Identify which cell holds the provided text, then report its [x, y] central coordinate. 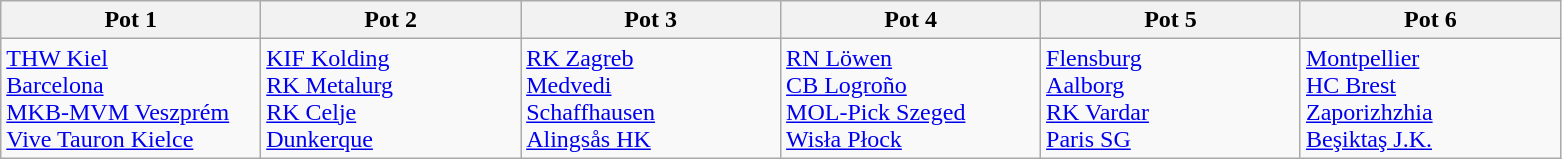
Pot 2 [391, 20]
Montpellier HC Brest Zaporizhzhia Beşiktaş J.K. [1430, 98]
Pot 3 [651, 20]
RN Löwen CB Logroño MOL-Pick Szeged Wisła Płock [911, 98]
Pot 5 [1171, 20]
Flensburg Aalborg RK Vardar Paris SG [1171, 98]
Pot 1 [131, 20]
RK Zagreb Medvedi Schaffhausen Alingsås HK [651, 98]
THW Kiel Barcelona MKB-MVM Veszprém Vive Tauron Kielce [131, 98]
KIF Kolding RK Metalurg RK Celje Dunkerque [391, 98]
Pot 6 [1430, 20]
Pot 4 [911, 20]
